Return the (X, Y) coordinate for the center point of the cell that contains the specified text.  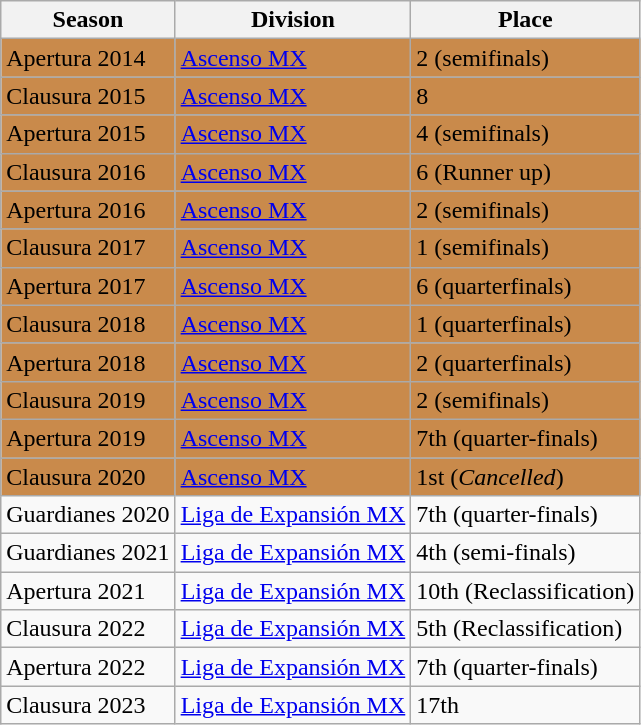
Division (293, 20)
Apertura 2018 (88, 362)
Apertura 2022 (88, 667)
6 (Runner up) (526, 172)
Apertura 2021 (88, 591)
Guardianes 2021 (88, 553)
17th (526, 705)
8 (526, 96)
Clausura 2022 (88, 629)
Apertura 2017 (88, 286)
Guardianes 2020 (88, 515)
4 (semifinals) (526, 134)
10th (Reclassification) (526, 591)
1 (quarterfinals) (526, 324)
Clausura 2019 (88, 400)
Apertura 2019 (88, 438)
Season (88, 20)
Clausura 2023 (88, 705)
Apertura 2015 (88, 134)
Clausura 2018 (88, 324)
4th (semi-finals) (526, 553)
Clausura 2015 (88, 96)
2 (quarterfinals) (526, 362)
Clausura 2017 (88, 248)
1 (semifinals) (526, 248)
Apertura 2016 (88, 210)
Clausura 2020 (88, 477)
6 (quarterfinals) (526, 286)
1st (Cancelled) (526, 477)
Apertura 2014 (88, 58)
Clausura 2016 (88, 172)
5th (Reclassification) (526, 629)
Place (526, 20)
